Determine the (X, Y) coordinate at the center of the cell enclosing the given text.  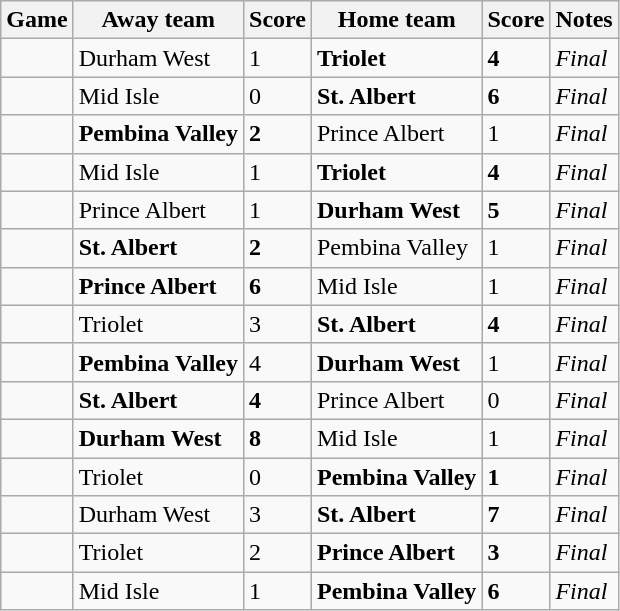
Game (37, 20)
7 (516, 515)
Notes (584, 20)
5 (516, 210)
Away team (158, 20)
8 (278, 438)
Home team (396, 20)
